Pinpoint the cell where the given text exists, returning its [x, y] midpoint coordinate. 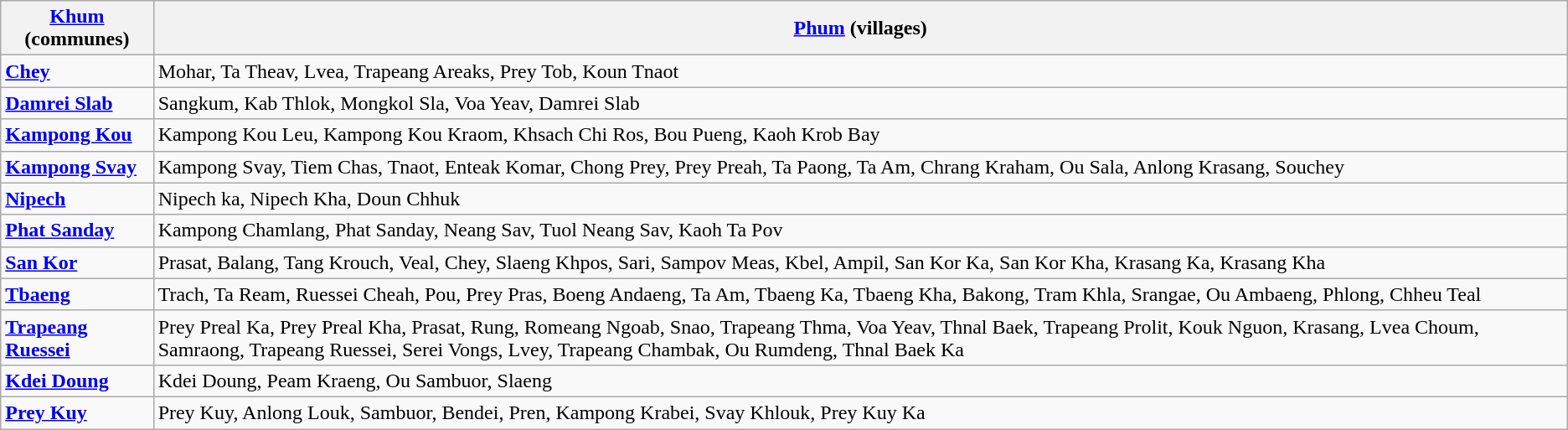
Mohar, Ta Theav, Lvea, Trapeang Areaks, Prey Tob, Koun Tnaot [860, 71]
Trapeang Ruessei [77, 337]
Prasat, Balang, Tang Krouch, Veal, Chey, Slaeng Khpos, Sari, Sampov Meas, Kbel, Ampil, San Kor Ka, San Kor Kha, Krasang Ka, Krasang Kha [860, 262]
Prey Kuy [77, 412]
Chey [77, 71]
Nipech ka, Nipech Kha, Doun Chhuk [860, 199]
Kdei Doung, Peam Kraeng, Ou Sambuor, Slaeng [860, 381]
Kampong Svay [77, 167]
Khum (communes) [77, 28]
Damrei Slab [77, 103]
Sangkum, Kab Thlok, Mongkol Sla, Voa Yeav, Damrei Slab [860, 103]
Kampong Chamlang, Phat Sanday, Neang Sav, Tuol Neang Sav, Kaoh Ta Pov [860, 231]
Phum (villages) [860, 28]
Prey Kuy, Anlong Louk, Sambuor, Bendei, Pren, Kampong Krabei, Svay Khlouk, Prey Kuy Ka [860, 412]
Kampong Kou [77, 135]
Kampong Svay, Tiem Chas, Tnaot, Enteak Komar, Chong Prey, Prey Preah, Ta Paong, Ta Am, Chrang Kraham, Ou Sala, Anlong Krasang, Souchey [860, 167]
Phat Sanday [77, 231]
Tbaeng [77, 294]
Kdei Doung [77, 381]
San Kor [77, 262]
Nipech [77, 199]
Kampong Kou Leu, Kampong Kou Kraom, Khsach Chi Ros, Bou Pueng, Kaoh Krob Bay [860, 135]
